Locate the cell with the specified text and output its (x, y) center coordinate. 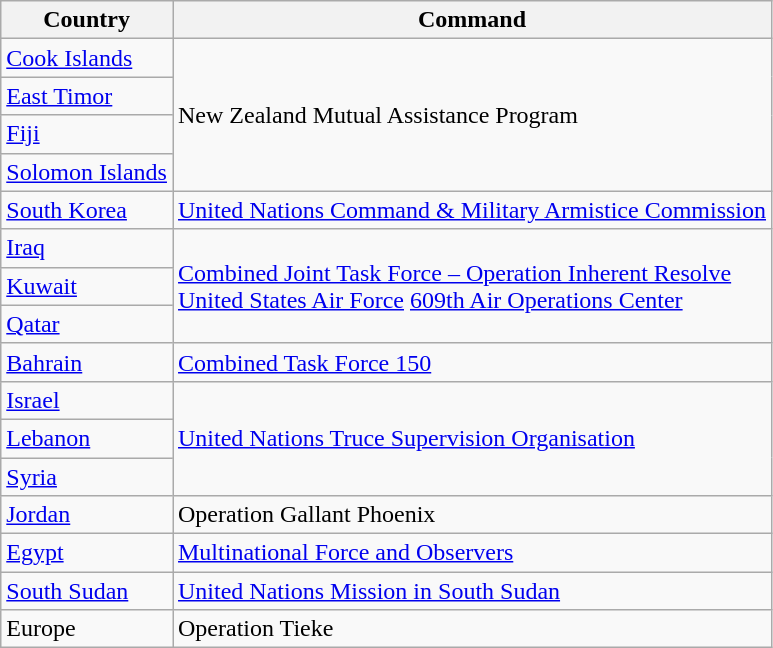
Multinational Force and Observers (472, 553)
Egypt (87, 553)
Operation Tieke (472, 629)
Cook Islands (87, 58)
Kuwait (87, 286)
United Nations Truce Supervision Organisation (472, 438)
Operation Gallant Phoenix (472, 515)
Solomon Islands (87, 172)
Syria (87, 477)
Country (87, 20)
South Korea (87, 210)
United Nations Mission in South Sudan (472, 591)
Bahrain (87, 362)
United Nations Command & Military Armistice Commission (472, 210)
Europe (87, 629)
New Zealand Mutual Assistance Program (472, 115)
Fiji (87, 134)
Lebanon (87, 438)
Jordan (87, 515)
Combined Task Force 150 (472, 362)
Iraq (87, 248)
Israel (87, 400)
South Sudan (87, 591)
East Timor (87, 96)
Command (472, 20)
Qatar (87, 324)
Combined Joint Task Force – Operation Inherent ResolveUnited States Air Force 609th Air Operations Center (472, 286)
